Determine the [X, Y] coordinate at the center of the cell enclosing the given text.  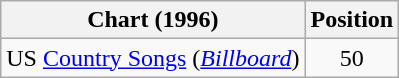
Position [352, 20]
US Country Songs (Billboard) [153, 58]
50 [352, 58]
Chart (1996) [153, 20]
